Detect which cell encompasses the target text, then output its [X, Y] center coordinate. 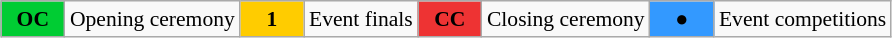
1 [272, 19]
Closing ceremony [566, 19]
CC [450, 19]
● [682, 19]
OC [33, 19]
Event finals [361, 19]
Opening ceremony [152, 19]
Event competitions [802, 19]
